From the cell containing the given text, extract its center point as [x, y] coordinate. 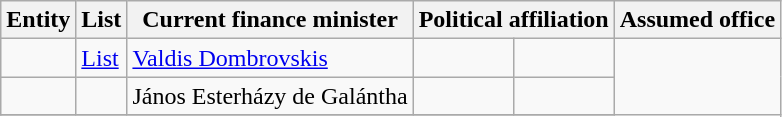
János Esterházy de Galántha [270, 96]
Entity [38, 20]
Current finance minister [270, 20]
Political affiliation [514, 20]
Assumed office [697, 20]
Valdis Dombrovskis [270, 58]
